From the cell containing the given text, extract its center point as [X, Y] coordinate. 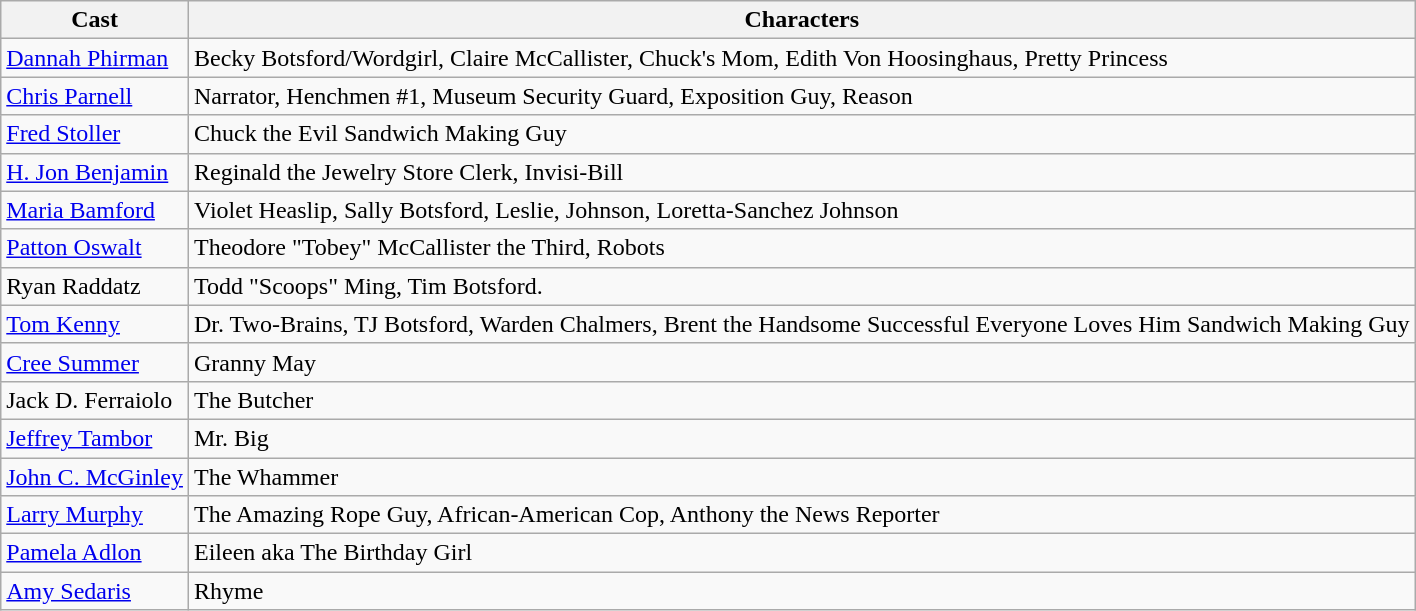
Dr. Two-Brains, TJ Botsford, Warden Chalmers, Brent the Handsome Successful Everyone Loves Him Sandwich Making Guy [802, 324]
Chuck the Evil Sandwich Making Guy [802, 134]
Tom Kenny [95, 324]
John C. McGinley [95, 477]
Mr. Big [802, 438]
Theodore "Tobey" McCallister the Third, Robots [802, 248]
Granny May [802, 362]
Ryan Raddatz [95, 286]
The Butcher [802, 400]
Cree Summer [95, 362]
H. Jon Benjamin [95, 172]
Todd "Scoops" Ming, Tim Botsford. [802, 286]
Reginald the Jewelry Store Clerk, Invisi-Bill [802, 172]
Cast [95, 20]
Maria Bamford [95, 210]
Pamela Adlon [95, 553]
Narrator, Henchmen #1, Museum Security Guard, Exposition Guy, Reason [802, 96]
Amy Sedaris [95, 591]
The Whammer [802, 477]
Jack D. Ferraiolo [95, 400]
Chris Parnell [95, 96]
Eileen aka The Birthday Girl [802, 553]
Dannah Phirman [95, 58]
Larry Murphy [95, 515]
Violet Heaslip, Sally Botsford, Leslie, Johnson, Loretta-Sanchez Johnson [802, 210]
Becky Botsford/Wordgirl, Claire McCallister, Chuck's Mom, Edith Von Hoosinghaus, Pretty Princess [802, 58]
Jeffrey Tambor [95, 438]
Fred Stoller [95, 134]
The Amazing Rope Guy, African-American Cop, Anthony the News Reporter [802, 515]
Patton Oswalt [95, 248]
Rhyme [802, 591]
Characters [802, 20]
